Locate the cell with the specified text and output its [X, Y] center coordinate. 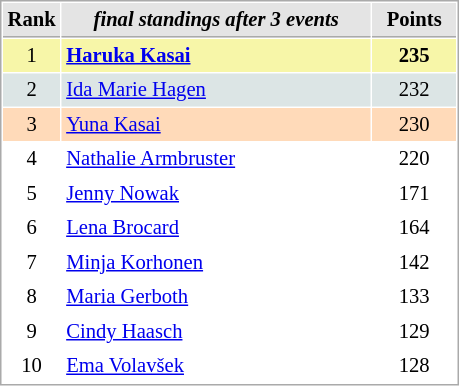
Jenny Nowak [216, 194]
10 [32, 366]
2 [32, 90]
Ida Marie Hagen [216, 90]
Cindy Haasch [216, 332]
Rank [32, 20]
142 [414, 262]
Points [414, 20]
Nathalie Armbruster [216, 158]
4 [32, 158]
171 [414, 194]
3 [32, 124]
129 [414, 332]
Minja Korhonen [216, 262]
164 [414, 228]
Ema Volavšek [216, 366]
220 [414, 158]
Lena Brocard [216, 228]
8 [32, 296]
Haruka Kasai [216, 56]
235 [414, 56]
133 [414, 296]
7 [32, 262]
232 [414, 90]
Maria Gerboth [216, 296]
9 [32, 332]
final standings after 3 events [216, 20]
6 [32, 228]
230 [414, 124]
Yuna Kasai [216, 124]
128 [414, 366]
1 [32, 56]
5 [32, 194]
